Scan for the cell matching the given text and deliver its (X, Y) coordinate at center. 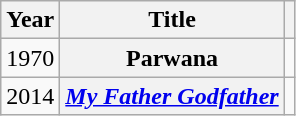
My Father Godfather (172, 96)
2014 (30, 96)
Title (172, 20)
1970 (30, 58)
Parwana (172, 58)
Year (30, 20)
